Locate the cell with the specified text and output its (x, y) center coordinate. 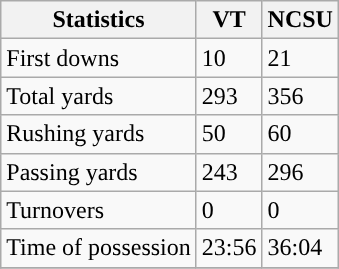
First downs (99, 58)
Statistics (99, 20)
VT (229, 20)
Rushing yards (99, 134)
23:56 (229, 248)
10 (229, 58)
21 (300, 58)
356 (300, 96)
296 (300, 172)
Total yards (99, 96)
60 (300, 134)
293 (229, 96)
NCSU (300, 20)
Turnovers (99, 210)
36:04 (300, 248)
Time of possession (99, 248)
50 (229, 134)
Passing yards (99, 172)
243 (229, 172)
